Determine the [X, Y] coordinate at the center of the cell enclosing the given text.  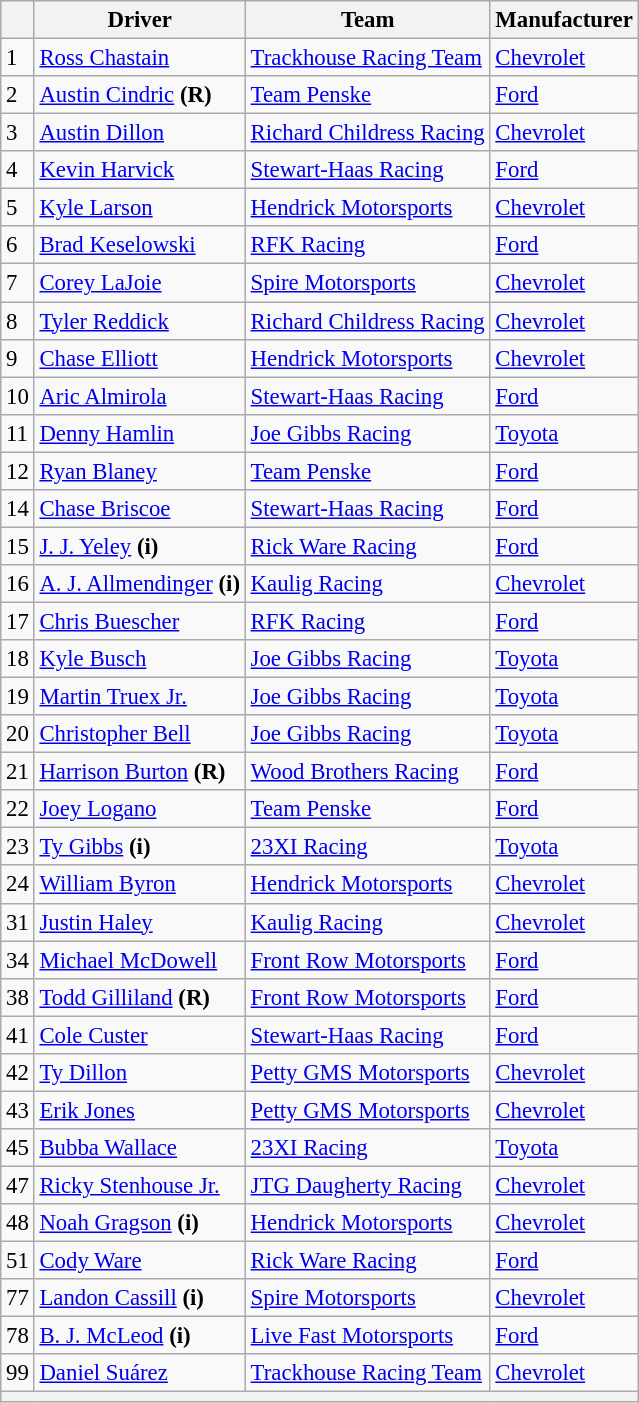
5 [18, 208]
Live Fast Motorsports [368, 1336]
Daniel Suárez [140, 1373]
Chase Briscoe [140, 509]
34 [18, 960]
Ryan Blaney [140, 471]
Landon Cassill (i) [140, 1298]
Kyle Larson [140, 208]
11 [18, 433]
2 [18, 95]
Denny Hamlin [140, 433]
31 [18, 922]
21 [18, 772]
23 [18, 847]
Chris Buescher [140, 621]
18 [18, 659]
Christopher Bell [140, 734]
42 [18, 1073]
J. J. Yeley (i) [140, 546]
6 [18, 245]
51 [18, 1261]
Cole Custer [140, 1035]
Brad Keselowski [140, 245]
Joey Logano [140, 809]
3 [18, 133]
8 [18, 321]
A. J. Allmendinger (i) [140, 584]
Aric Almirola [140, 396]
7 [18, 283]
Corey LaJoie [140, 283]
Ty Dillon [140, 1073]
Manufacturer [564, 20]
15 [18, 546]
43 [18, 1110]
Erik Jones [140, 1110]
10 [18, 396]
Driver [140, 20]
19 [18, 697]
99 [18, 1373]
William Byron [140, 885]
Kevin Harvick [140, 170]
Noah Gragson (i) [140, 1223]
38 [18, 997]
41 [18, 1035]
Michael McDowell [140, 960]
B. J. McLeod (i) [140, 1336]
Ricky Stenhouse Jr. [140, 1185]
77 [18, 1298]
14 [18, 509]
22 [18, 809]
24 [18, 885]
16 [18, 584]
Harrison Burton (R) [140, 772]
JTG Daugherty Racing [368, 1185]
Justin Haley [140, 922]
17 [18, 621]
Tyler Reddick [140, 321]
78 [18, 1336]
Ty Gibbs (i) [140, 847]
Chase Elliott [140, 358]
45 [18, 1148]
48 [18, 1223]
Ross Chastain [140, 58]
4 [18, 170]
Bubba Wallace [140, 1148]
Cody Ware [140, 1261]
20 [18, 734]
12 [18, 471]
Austin Cindric (R) [140, 95]
Martin Truex Jr. [140, 697]
Wood Brothers Racing [368, 772]
Austin Dillon [140, 133]
47 [18, 1185]
Team [368, 20]
Kyle Busch [140, 659]
Todd Gilliland (R) [140, 997]
9 [18, 358]
1 [18, 58]
